Determine the [X, Y] coordinate at the center of the cell enclosing the given text.  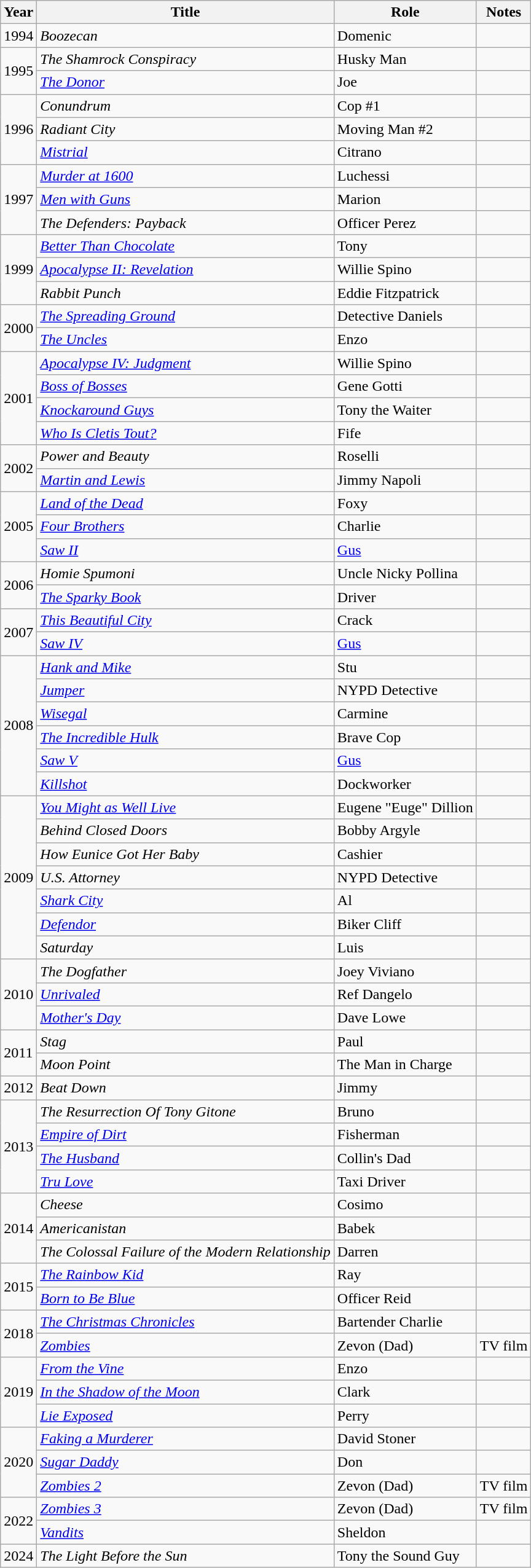
The Light Before the Sun [186, 1556]
Luchessi [405, 176]
Tony [405, 246]
Born to Be Blue [186, 1298]
1997 [18, 199]
1994 [18, 36]
Who Is Cletis Tout? [186, 433]
2006 [18, 585]
Wisegal [186, 714]
Tru Love [186, 1182]
Four Brothers [186, 527]
Husky Man [405, 59]
Power and Beauty [186, 457]
Bobby Argyle [405, 831]
Murder at 1600 [186, 176]
Notes [504, 12]
Clark [405, 1392]
1995 [18, 71]
Eugene "Euge" Dillion [405, 807]
Tony the Waiter [405, 410]
Saw V [186, 761]
David Stoner [405, 1439]
The Christmas Chronicles [186, 1322]
This Beautiful City [186, 620]
Taxi Driver [405, 1182]
2024 [18, 1556]
Fisherman [405, 1135]
Knockaround Guys [186, 410]
Bartender Charlie [405, 1322]
2000 [18, 328]
Cashier [405, 854]
2009 [18, 877]
Bruno [405, 1111]
2020 [18, 1462]
Cop #1 [405, 106]
2013 [18, 1147]
2019 [18, 1392]
Role [405, 12]
Officer Perez [405, 222]
Moon Point [186, 1065]
2011 [18, 1053]
Martin and Lewis [186, 480]
1996 [18, 129]
Unrivaled [186, 994]
Defendor [186, 924]
Rabbit Punch [186, 293]
Jimmy [405, 1088]
Domenic [405, 36]
The Dogfather [186, 971]
Joe [405, 82]
2012 [18, 1088]
Carmine [405, 714]
Joey Viviano [405, 971]
2022 [18, 1521]
Men with Guns [186, 199]
The Colossal Failure of the Modern Relationship [186, 1252]
Killshot [186, 784]
Darren [405, 1252]
The Donor [186, 82]
Foxy [405, 503]
Biker Cliff [405, 924]
Radiant City [186, 129]
2008 [18, 725]
Stag [186, 1041]
Apocalypse II: Revelation [186, 269]
2018 [18, 1333]
Zombies 2 [186, 1486]
The Incredible Hulk [186, 737]
Dave Lowe [405, 1017]
Faking a Murderer [186, 1439]
Year [18, 12]
From the Vine [186, 1368]
Citrano [405, 152]
Cheese [186, 1205]
The Spreading Ground [186, 316]
Sheldon [405, 1532]
Al [405, 901]
Perry [405, 1415]
Saturday [186, 947]
Lie Exposed [186, 1415]
Sugar Daddy [186, 1462]
Dockworker [405, 784]
Shark City [186, 901]
Behind Closed Doors [186, 831]
Boss of Bosses [186, 386]
Collin's Dad [405, 1158]
Vandits [186, 1532]
You Might as Well Live [186, 807]
The Shamrock Conspiracy [186, 59]
Mistrial [186, 152]
Stu [405, 667]
Americanistan [186, 1228]
The Man in Charge [405, 1065]
1999 [18, 269]
Moving Man #2 [405, 129]
Beat Down [186, 1088]
Ref Dangelo [405, 994]
Paul [405, 1041]
Boozecan [186, 36]
In the Shadow of the Moon [186, 1392]
Officer Reid [405, 1298]
Roselli [405, 457]
Jumper [186, 691]
The Husband [186, 1158]
Don [405, 1462]
2001 [18, 398]
Eddie Fitzpatrick [405, 293]
Mother's Day [186, 1017]
2005 [18, 527]
Title [186, 12]
The Defenders: Payback [186, 222]
The Uncles [186, 340]
Crack [405, 620]
Babek [405, 1228]
Gene Gotti [405, 386]
Homie Spumoni [186, 573]
Tony the Sound Guy [405, 1556]
Marion [405, 199]
2007 [18, 632]
Uncle Nicky Pollina [405, 573]
2002 [18, 468]
How Eunice Got Her Baby [186, 854]
Brave Cop [405, 737]
Conundrum [186, 106]
Cosimo [405, 1205]
The Rainbow Kid [186, 1275]
The Sparky Book [186, 597]
Hank and Mike [186, 667]
Detective Daniels [405, 316]
Saw II [186, 550]
Better Than Chocolate [186, 246]
2010 [18, 994]
Saw IV [186, 643]
The Resurrection Of Tony Gitone [186, 1111]
Fife [405, 433]
Zombies [186, 1345]
2014 [18, 1228]
Ray [405, 1275]
U.S. Attorney [186, 877]
Driver [405, 597]
Charlie [405, 527]
Luis [405, 947]
2015 [18, 1287]
Apocalypse IV: Judgment [186, 363]
Land of the Dead [186, 503]
Empire of Dirt [186, 1135]
Zombies 3 [186, 1509]
Jimmy Napoli [405, 480]
